Extract the [x, y] coordinate from the center of the cell holding the provided text.  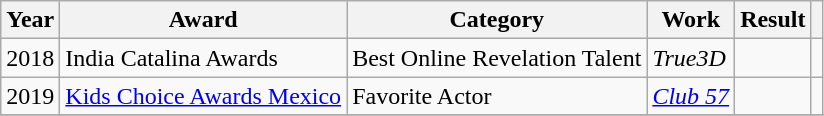
Club 57 [691, 96]
Category [497, 20]
2019 [30, 96]
Award [204, 20]
Result [773, 20]
Kids Choice Awards Mexico [204, 96]
True3D [691, 58]
Work [691, 20]
Year [30, 20]
India Catalina Awards [204, 58]
Best Online Revelation Talent [497, 58]
Favorite Actor [497, 96]
2018 [30, 58]
